Find where the given text appears and provide that cell's center as [x, y] coordinate. 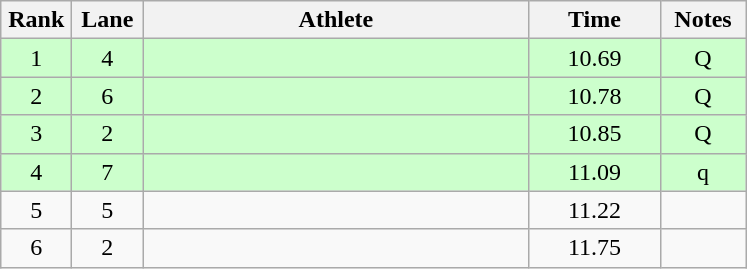
7 [108, 172]
11.09 [594, 172]
Notes [703, 20]
Lane [108, 20]
Athlete [336, 20]
10.85 [594, 134]
q [703, 172]
10.69 [594, 58]
11.75 [594, 248]
11.22 [594, 210]
3 [36, 134]
1 [36, 58]
Time [594, 20]
10.78 [594, 96]
Rank [36, 20]
